Find where the given text appears and provide that cell's center as [x, y] coordinate. 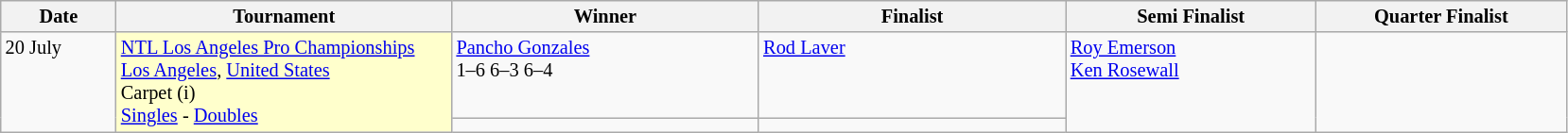
Finalist [912, 16]
NTL Los Angeles Pro Championships Los Angeles, United StatesCarpet (i)Singles - Doubles [284, 82]
Quarter Finalist [1441, 16]
Tournament [284, 16]
20 July [59, 82]
Date [59, 16]
Rod Laver [912, 75]
Semi Finalist [1192, 16]
Pancho Gonzales1–6 6–3 6–4 [605, 75]
Roy Emerson Ken Rosewall [1192, 82]
Winner [605, 16]
